Return [X, Y] of the center of cell containing provided text 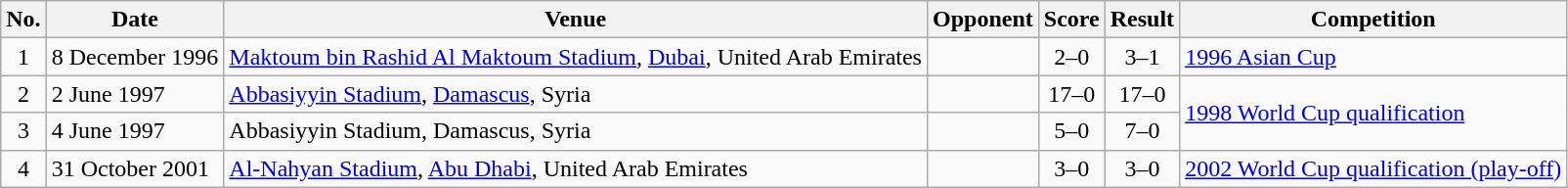
No. [23, 20]
Date [135, 20]
1 [23, 57]
Venue [576, 20]
Maktoum bin Rashid Al Maktoum Stadium, Dubai, United Arab Emirates [576, 57]
8 December 1996 [135, 57]
Opponent [982, 20]
Result [1142, 20]
Al-Nahyan Stadium, Abu Dhabi, United Arab Emirates [576, 168]
5–0 [1071, 131]
2 [23, 94]
2002 World Cup qualification (play-off) [1373, 168]
7–0 [1142, 131]
3 [23, 131]
4 [23, 168]
3–1 [1142, 57]
1996 Asian Cup [1373, 57]
Score [1071, 20]
2 June 1997 [135, 94]
4 June 1997 [135, 131]
Competition [1373, 20]
1998 World Cup qualification [1373, 113]
31 October 2001 [135, 168]
2–0 [1071, 57]
